Return the [x, y] coordinate for the center point of the cell that contains the specified text.  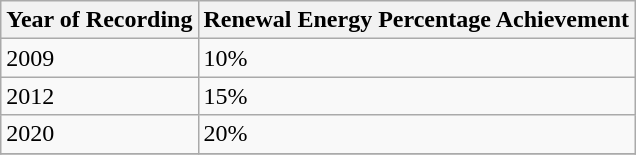
2009 [100, 58]
2012 [100, 96]
Renewal Energy Percentage Achievement [416, 20]
10% [416, 58]
20% [416, 134]
2020 [100, 134]
Year of Recording [100, 20]
15% [416, 96]
